Return the (X, Y) coordinate for the center point of the cell that contains the specified text.  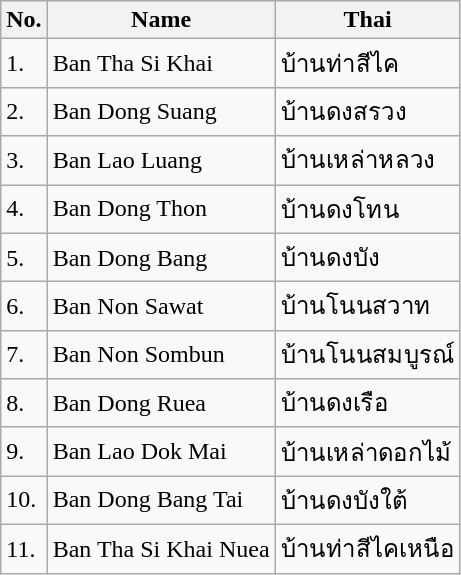
Ban Dong Bang (161, 258)
Ban Non Sawat (161, 306)
บ้านโนนสวาท (368, 306)
10. (24, 500)
บ้านท่าสีไคเหนือ (368, 548)
บ้านท่าสีไค (368, 64)
บ้านดงบังใต้ (368, 500)
6. (24, 306)
Ban Tha Si Khai Nuea (161, 548)
11. (24, 548)
3. (24, 160)
บ้านดงบัง (368, 258)
2. (24, 112)
7. (24, 354)
บ้านดงเรือ (368, 404)
บ้านดงสรวง (368, 112)
Ban Lao Dok Mai (161, 452)
บ้านเหล่าดอกไม้ (368, 452)
Ban Lao Luang (161, 160)
Name (161, 20)
บ้านเหล่าหลวง (368, 160)
บ้านโนนสมบูรณ์ (368, 354)
Ban Tha Si Khai (161, 64)
1. (24, 64)
Thai (368, 20)
9. (24, 452)
4. (24, 208)
Ban Dong Suang (161, 112)
Ban Dong Thon (161, 208)
Ban Non Sombun (161, 354)
Ban Dong Bang Tai (161, 500)
Ban Dong Ruea (161, 404)
No. (24, 20)
บ้านดงโทน (368, 208)
5. (24, 258)
8. (24, 404)
